Return the [x, y] coordinate for the center point of the cell that contains the specified text.  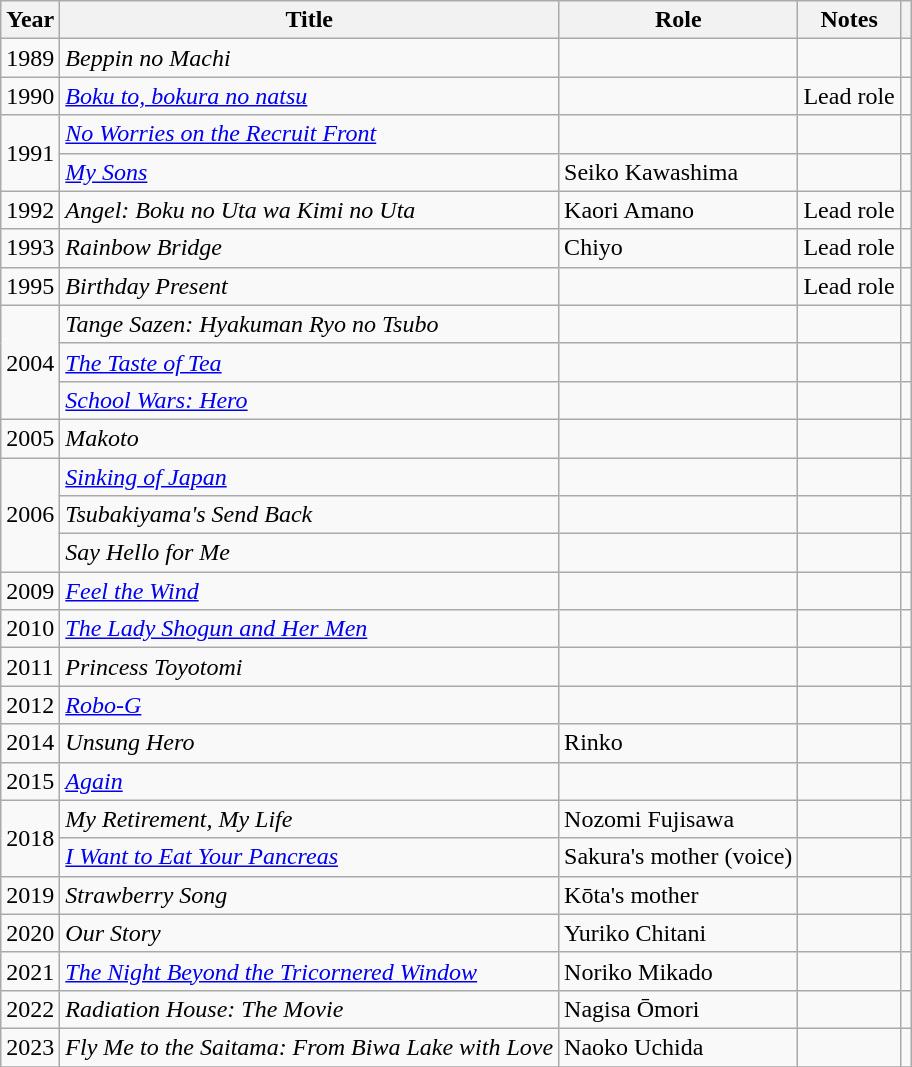
Boku to, bokura no natsu [310, 96]
2020 [30, 933]
1995 [30, 286]
2018 [30, 838]
I Want to Eat Your Pancreas [310, 857]
Radiation House: The Movie [310, 1009]
2009 [30, 591]
Princess Toyotomi [310, 667]
2005 [30, 438]
2022 [30, 1009]
No Worries on the Recruit Front [310, 134]
Feel the Wind [310, 591]
Beppin no Machi [310, 58]
1993 [30, 248]
Kaori Amano [678, 210]
The Taste of Tea [310, 362]
1989 [30, 58]
Angel: Boku no Uta wa Kimi no Uta [310, 210]
2014 [30, 743]
2006 [30, 515]
Nagisa Ōmori [678, 1009]
Role [678, 20]
2019 [30, 895]
Sinking of Japan [310, 477]
2010 [30, 629]
Makoto [310, 438]
1990 [30, 96]
The Lady Shogun and Her Men [310, 629]
The Night Beyond the Tricornered Window [310, 971]
2012 [30, 705]
Rainbow Bridge [310, 248]
My Sons [310, 172]
Seiko Kawashima [678, 172]
Robo-G [310, 705]
Fly Me to the Saitama: From Biwa Lake with Love [310, 1047]
My Retirement, My Life [310, 819]
Title [310, 20]
Strawberry Song [310, 895]
1991 [30, 153]
Sakura's mother (voice) [678, 857]
2023 [30, 1047]
Tange Sazen: Hyakuman Ryo no Tsubo [310, 324]
Unsung Hero [310, 743]
Birthday Present [310, 286]
Notes [849, 20]
School Wars: Hero [310, 400]
Naoko Uchida [678, 1047]
Yuriko Chitani [678, 933]
Nozomi Fujisawa [678, 819]
Noriko Mikado [678, 971]
1992 [30, 210]
Our Story [310, 933]
2011 [30, 667]
Tsubakiyama's Send Back [310, 515]
2015 [30, 781]
2004 [30, 362]
Say Hello for Me [310, 553]
Rinko [678, 743]
Chiyo [678, 248]
Kōta's mother [678, 895]
Year [30, 20]
Again [310, 781]
2021 [30, 971]
